Return the [x, y] coordinate for the center point of the cell that contains the specified text.  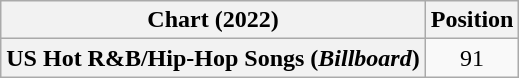
91 [472, 58]
Chart (2022) [213, 20]
Position [472, 20]
US Hot R&B/Hip-Hop Songs (Billboard) [213, 58]
